Return (x, y) of the center of cell containing provided text 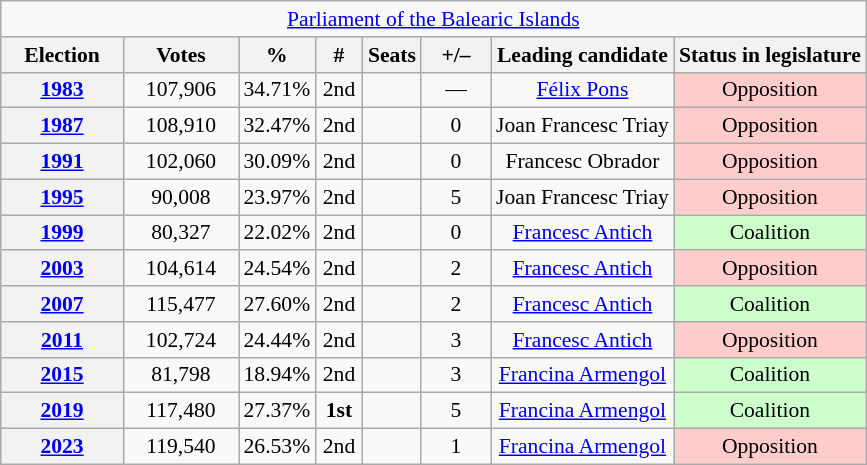
Election (62, 55)
1st (339, 411)
24.54% (276, 269)
30.09% (276, 162)
Parliament of the Balearic Islands (434, 19)
26.53% (276, 447)
22.02% (276, 233)
115,477 (180, 304)
1 (456, 447)
90,008 (180, 197)
Status in legislature (770, 55)
2023 (62, 447)
1995 (62, 197)
18.94% (276, 375)
1991 (62, 162)
81,798 (180, 375)
— (456, 90)
27.60% (276, 304)
117,480 (180, 411)
Félix Pons (582, 90)
119,540 (180, 447)
32.47% (276, 126)
Francesc Obrador (582, 162)
2011 (62, 340)
% (276, 55)
1987 (62, 126)
2019 (62, 411)
# (339, 55)
1999 (62, 233)
34.71% (276, 90)
80,327 (180, 233)
2003 (62, 269)
2015 (62, 375)
Votes (180, 55)
108,910 (180, 126)
27.37% (276, 411)
+/– (456, 55)
Leading candidate (582, 55)
Seats (392, 55)
23.97% (276, 197)
107,906 (180, 90)
104,614 (180, 269)
102,724 (180, 340)
2007 (62, 304)
102,060 (180, 162)
1983 (62, 90)
24.44% (276, 340)
